Capture the cell that displays the provided text and extract its (X, Y) central coordinate. 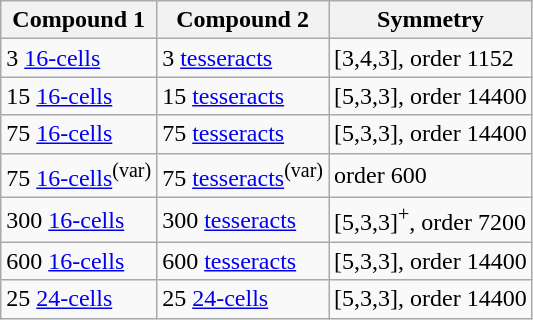
300 16-cells (79, 220)
Symmetry (431, 20)
75 tesseracts (243, 134)
300 tesseracts (243, 220)
[5,3,3]+, order 7200 (431, 220)
order 600 (431, 176)
75 16-cells (79, 134)
Compound 2 (243, 20)
3 16-cells (79, 58)
15 tesseracts (243, 96)
Compound 1 (79, 20)
15 16-cells (79, 96)
75 tesseracts(var) (243, 176)
75 16-cells(var) (79, 176)
600 tesseracts (243, 261)
3 tesseracts (243, 58)
[3,4,3], order 1152 (431, 58)
600 16-cells (79, 261)
